From the cell containing the given text, extract its center point as (x, y) coordinate. 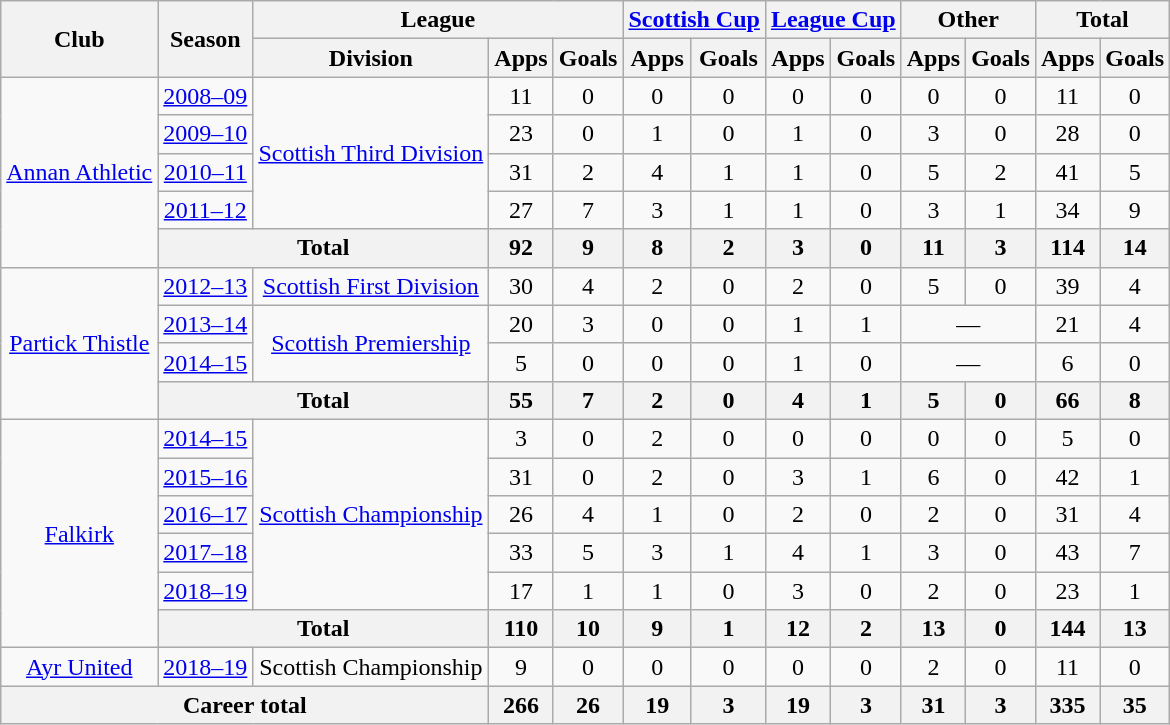
28 (1067, 134)
2009–10 (206, 134)
43 (1067, 553)
114 (1067, 248)
2011–12 (206, 210)
110 (521, 629)
14 (1135, 248)
34 (1067, 210)
Season (206, 39)
2016–17 (206, 515)
92 (521, 248)
35 (1135, 705)
2017–18 (206, 553)
2012–13 (206, 286)
2010–11 (206, 172)
266 (521, 705)
Other (968, 20)
20 (521, 324)
Ayr United (80, 667)
30 (521, 286)
Scottish Cup (694, 20)
Falkirk (80, 533)
39 (1067, 286)
10 (588, 629)
33 (521, 553)
66 (1067, 400)
Club (80, 39)
41 (1067, 172)
335 (1067, 705)
144 (1067, 629)
Partick Thistle (80, 343)
Scottish Third Division (371, 153)
2013–14 (206, 324)
42 (1067, 477)
2015–16 (206, 477)
Career total (245, 705)
12 (798, 629)
Division (371, 58)
2008–09 (206, 96)
League (438, 20)
17 (521, 591)
Scottish Premiership (371, 343)
27 (521, 210)
Annan Athletic (80, 172)
21 (1067, 324)
League Cup (833, 20)
Scottish First Division (371, 286)
55 (521, 400)
